Return (X, Y) of the center of cell containing provided text 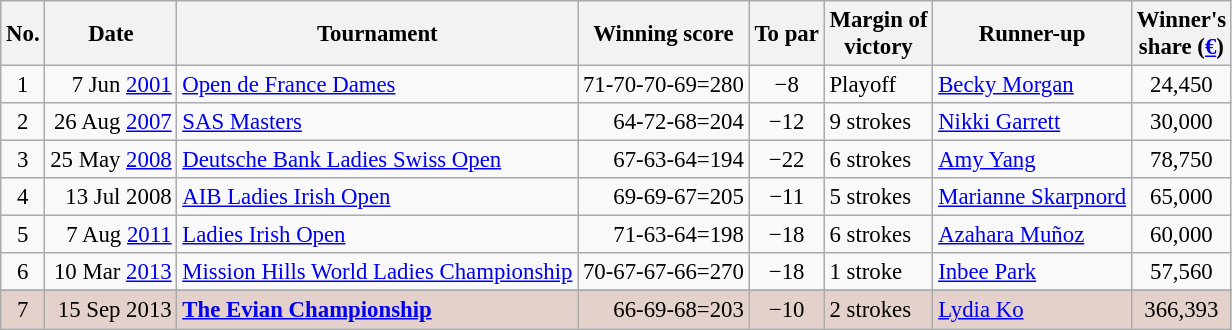
−22 (786, 160)
5 (23, 235)
−11 (786, 197)
65,000 (1181, 197)
66-69-68=203 (664, 310)
Marianne Skarpnord (1032, 197)
Winning score (664, 34)
Becky Morgan (1032, 85)
15 Sep 2013 (111, 310)
70-67-67-66=270 (664, 273)
1 (23, 85)
30,000 (1181, 122)
7 Jun 2001 (111, 85)
25 May 2008 (111, 160)
71-70-70-69=280 (664, 85)
78,750 (1181, 160)
69-69-67=205 (664, 197)
No. (23, 34)
SAS Masters (378, 122)
Lydia Ko (1032, 310)
67-63-64=194 (664, 160)
4 (23, 197)
1 stroke (878, 273)
13 Jul 2008 (111, 197)
2 (23, 122)
The Evian Championship (378, 310)
7 (23, 310)
366,393 (1181, 310)
Margin ofvictory (878, 34)
Tournament (378, 34)
2 strokes (878, 310)
5 strokes (878, 197)
Playoff (878, 85)
Nikki Garrett (1032, 122)
Deutsche Bank Ladies Swiss Open (378, 160)
Open de France Dames (378, 85)
7 Aug 2011 (111, 235)
10 Mar 2013 (111, 273)
6 (23, 273)
57,560 (1181, 273)
Mission Hills World Ladies Championship (378, 273)
To par (786, 34)
24,450 (1181, 85)
9 strokes (878, 122)
Amy Yang (1032, 160)
3 (23, 160)
Runner-up (1032, 34)
Azahara Muñoz (1032, 235)
26 Aug 2007 (111, 122)
64-72-68=204 (664, 122)
Ladies Irish Open (378, 235)
−10 (786, 310)
−12 (786, 122)
Inbee Park (1032, 273)
Winner'sshare (€) (1181, 34)
AIB Ladies Irish Open (378, 197)
60,000 (1181, 235)
71-63-64=198 (664, 235)
Date (111, 34)
−8 (786, 85)
